Extract the [x, y] coordinate from the center of the cell holding the provided text.  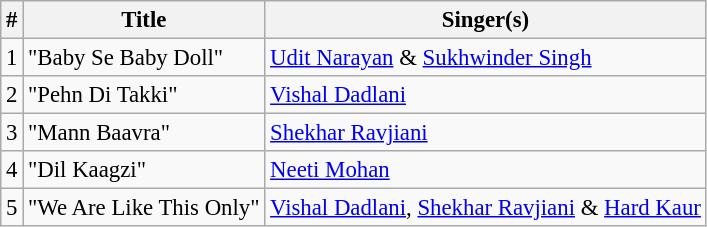
"Baby Se Baby Doll" [144, 58]
"We Are Like This Only" [144, 208]
Shekhar Ravjiani [486, 133]
4 [12, 170]
2 [12, 95]
"Mann Baavra" [144, 133]
Title [144, 20]
Neeti Mohan [486, 170]
Vishal Dadlani, Shekhar Ravjiani & Hard Kaur [486, 208]
Singer(s) [486, 20]
5 [12, 208]
3 [12, 133]
# [12, 20]
Udit Narayan & Sukhwinder Singh [486, 58]
1 [12, 58]
"Pehn Di Takki" [144, 95]
Vishal Dadlani [486, 95]
"Dil Kaagzi" [144, 170]
